Capture the cell that displays the provided text and extract its [X, Y] central coordinate. 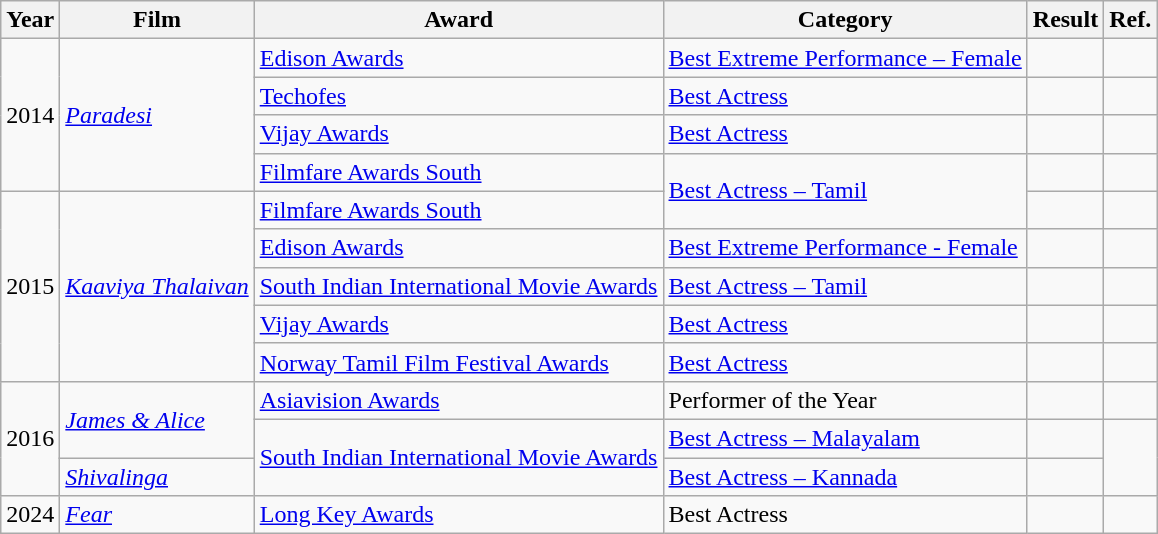
Asiavision Awards [458, 400]
Best Actress – Kannada [845, 477]
2024 [30, 515]
Kaaviya Thalaivan [157, 286]
James & Alice [157, 419]
Long Key Awards [458, 515]
Techofes [458, 96]
Shivalinga [157, 477]
Film [157, 20]
Best Extreme Performance – Female [845, 58]
Best Extreme Performance - Female [845, 248]
Year [30, 20]
Paradesi [157, 115]
2015 [30, 286]
Result [1065, 20]
Performer of the Year [845, 400]
Award [458, 20]
Ref. [1130, 20]
Category [845, 20]
2014 [30, 115]
Best Actress – Malayalam [845, 438]
Norway Tamil Film Festival Awards [458, 362]
Fear [157, 515]
2016 [30, 438]
